Identify which cell holds the provided text, then report its [X, Y] central coordinate. 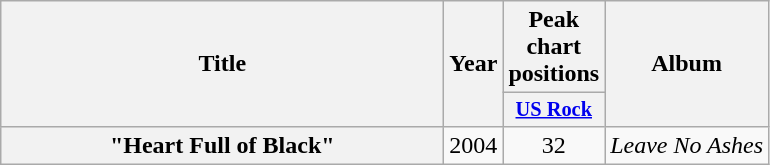
US Rock [554, 110]
Title [222, 64]
32 [554, 145]
Leave No Ashes [687, 145]
Year [474, 64]
Peak chart positions [554, 47]
"Heart Full of Black" [222, 145]
2004 [474, 145]
Album [687, 64]
